Locate the cell with the specified text and output its (x, y) center coordinate. 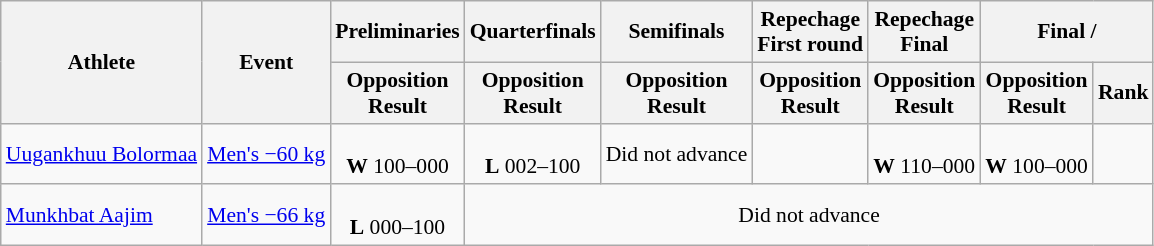
RepechageFirst round (810, 32)
Preliminaries (397, 32)
Men's −66 kg (266, 216)
Event (266, 62)
Munkhbat Aajim (102, 216)
Rank (1124, 92)
L 002–100 (533, 154)
Men's −60 kg (266, 154)
W 110–000 (924, 154)
Semifinals (677, 32)
Uugankhuu Bolormaa (102, 154)
Final / (1066, 32)
RepechageFinal (924, 32)
Quarterfinals (533, 32)
Athlete (102, 62)
L 000–100 (397, 216)
